Determine the [X, Y] coordinate at the center of the cell enclosing the given text.  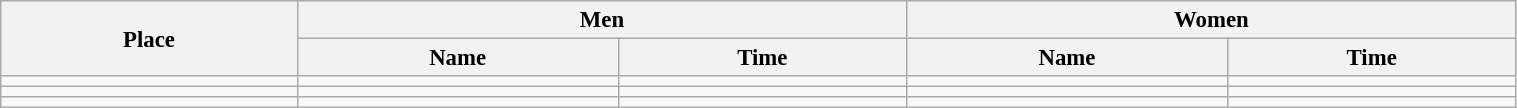
Men [602, 20]
Women [1212, 20]
Place [150, 38]
